For the text-containing cell, return its midpoint in (X, Y) coordinate format. 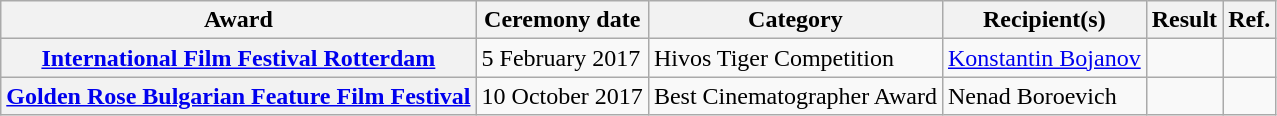
International Film Festival Rotterdam (238, 58)
Ref. (1250, 20)
5 February 2017 (562, 58)
Recipient(s) (1044, 20)
Category (795, 20)
Hivos Tiger Competition (795, 58)
Result (1184, 20)
Award (238, 20)
Nenad Boroevich (1044, 96)
Golden Rose Bulgarian Feature Film Festival (238, 96)
10 October 2017 (562, 96)
Konstantin Bojanov (1044, 58)
Ceremony date (562, 20)
Best Cinematographer Award (795, 96)
